Return (X, Y) of the center of cell containing provided text 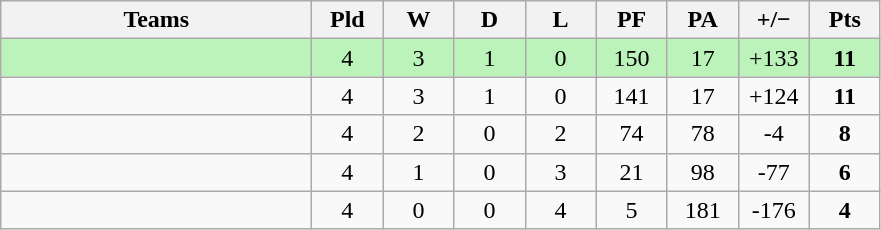
6 (844, 172)
W (418, 20)
181 (702, 210)
+133 (774, 58)
21 (632, 172)
8 (844, 134)
-176 (774, 210)
98 (702, 172)
D (490, 20)
-77 (774, 172)
Teams (156, 20)
141 (632, 96)
Pts (844, 20)
+124 (774, 96)
-4 (774, 134)
Pld (348, 20)
L (560, 20)
74 (632, 134)
PF (632, 20)
78 (702, 134)
150 (632, 58)
PA (702, 20)
5 (632, 210)
+/− (774, 20)
